Locate the cell with the specified text and output its (x, y) center coordinate. 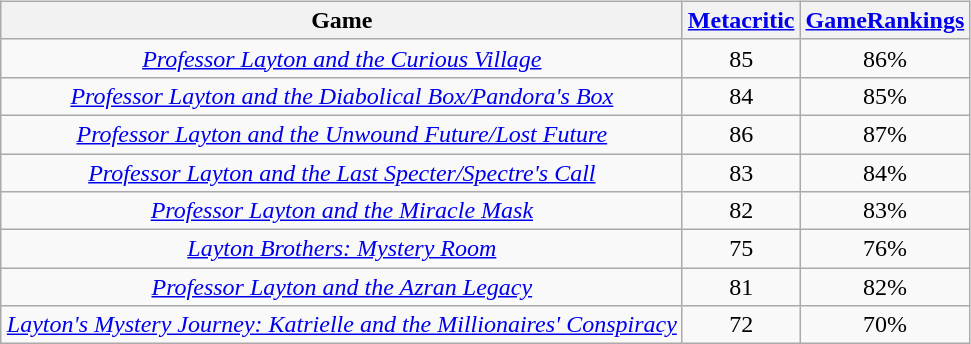
Professor Layton and the Miracle Mask (342, 211)
Professor Layton and the Diabolical Box/Pandora's Box (342, 96)
GameRankings (885, 20)
82% (885, 287)
85% (885, 96)
75 (741, 249)
Metacritic (741, 20)
81 (741, 287)
83% (885, 211)
Professor Layton and the Unwound Future/Lost Future (342, 134)
85 (741, 58)
Professor Layton and the Curious Village (342, 58)
72 (741, 325)
83 (741, 173)
76% (885, 249)
86 (741, 134)
86% (885, 58)
70% (885, 325)
84% (885, 173)
Game (342, 20)
Professor Layton and the Last Specter/Spectre's Call (342, 173)
Layton Brothers: Mystery Room (342, 249)
87% (885, 134)
82 (741, 211)
Professor Layton and the Azran Legacy (342, 287)
Layton's Mystery Journey: Katrielle and the Millionaires' Conspiracy (342, 325)
84 (741, 96)
